Search for the cell housing the specified text and yield its [X, Y] center coordinate. 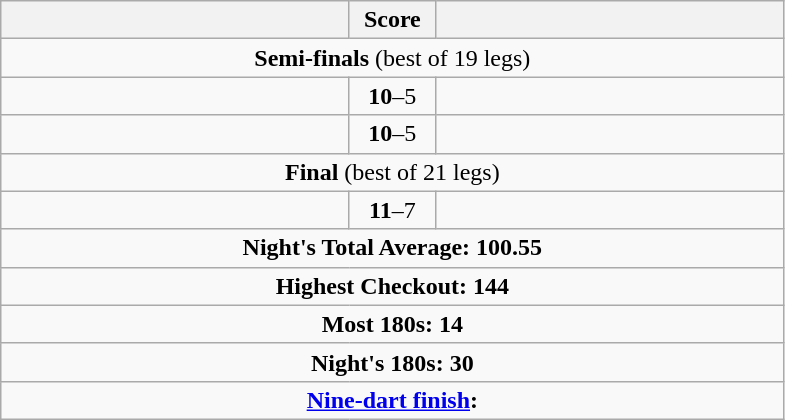
11–7 [392, 210]
Highest Checkout: 144 [392, 286]
Night's Total Average: 100.55 [392, 248]
Final (best of 21 legs) [392, 172]
Semi-finals (best of 19 legs) [392, 58]
Night's 180s: 30 [392, 362]
Nine-dart finish: [392, 400]
Score [392, 20]
Most 180s: 14 [392, 324]
